Extract the [X, Y] coordinate from the center of the cell holding the provided text.  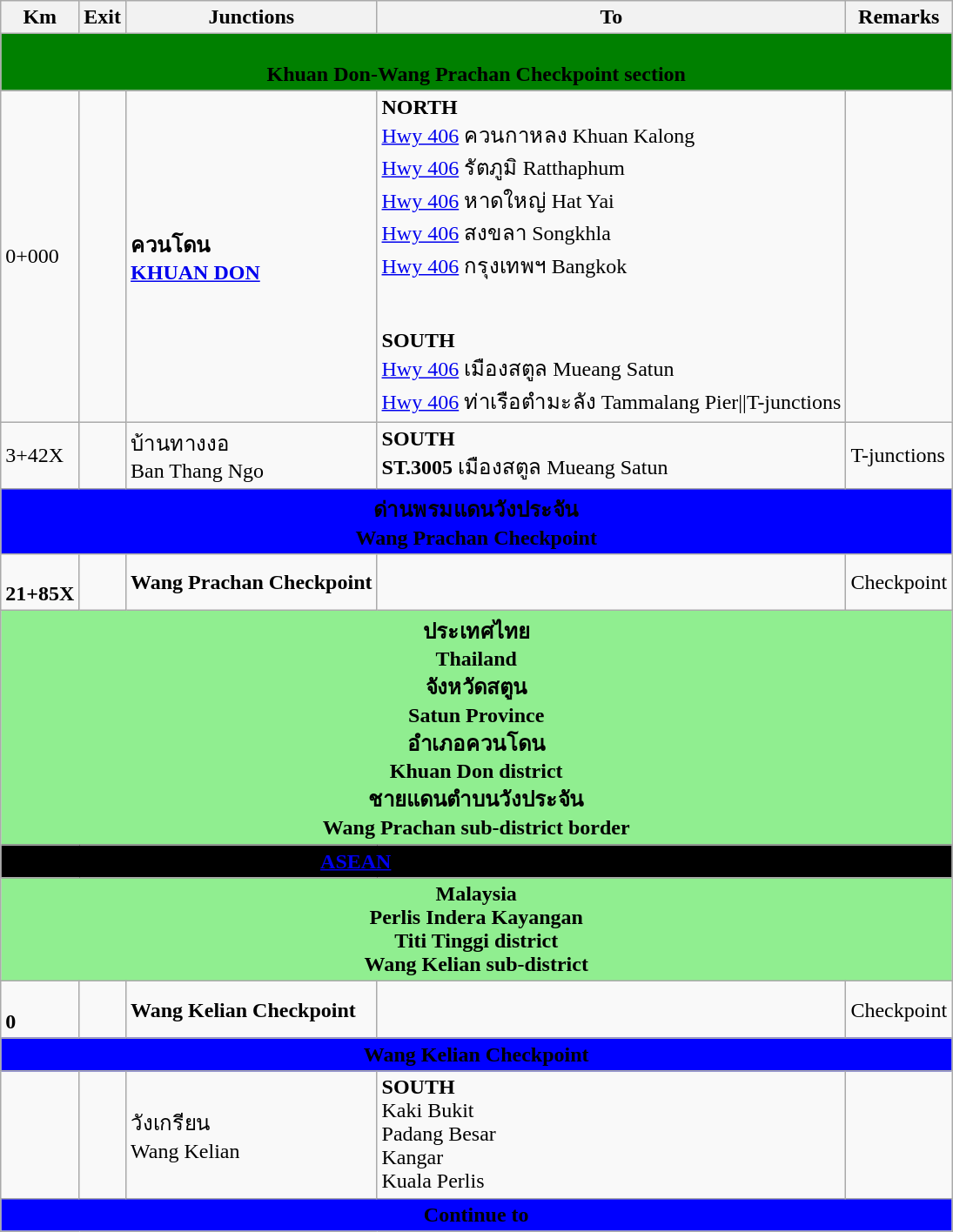
Remarks [899, 17]
วังเกรียนWang Kelian [252, 1135]
0 [40, 1009]
Khuan Don-Wang Prachan Checkpoint section [477, 63]
MalaysiaPerlis Indera KayanganTiti Tinggi districtWang Kelian sub-district [477, 929]
21+85X [40, 583]
ด่านพรมแดนวังประจันWang Prachan Checkpoint [477, 521]
ASEAN Thailand-Malaysia border [477, 861]
SOUTH Kaki Bukit Padang Besar Kangar Kuala Perlis [611, 1135]
Continue to [477, 1215]
Exit [103, 17]
3+42X [40, 455]
บ้านทางงอBan Thang Ngo [252, 455]
ประเทศไทยThailandจังหวัดสตูนSatun ProvinceอำเภอควนโดนKhuan Don districtชายแดนตำบนวังประจันWang Prachan sub-district border [477, 727]
T-junctions [899, 455]
SOUTHST.3005 เมืองสตูล Mueang Satun [611, 455]
ควนโดนKHUAN DON [252, 257]
Km [40, 17]
To [611, 17]
Wang Prachan Checkpoint [252, 583]
Junctions [252, 17]
0+000 [40, 257]
